Detect which cell encompasses the target text, then output its (X, Y) center coordinate. 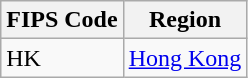
HK (62, 58)
FIPS Code (62, 20)
Hong Kong (185, 58)
Region (185, 20)
